For the text-containing cell, return its midpoint in [x, y] coordinate format. 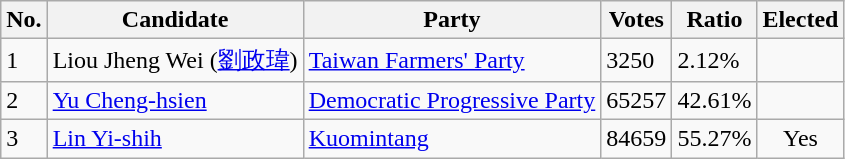
2.12% [714, 60]
Yu Cheng-hsien [175, 100]
No. [24, 20]
1 [24, 60]
65257 [636, 100]
55.27% [714, 138]
Party [452, 20]
3 [24, 138]
3250 [636, 60]
Ratio [714, 20]
2 [24, 100]
42.61% [714, 100]
Liou Jheng Wei (劉政瑋) [175, 60]
Kuomintang [452, 138]
Yes [800, 138]
Votes [636, 20]
Elected [800, 20]
84659 [636, 138]
Taiwan Farmers' Party [452, 60]
Democratic Progressive Party [452, 100]
Lin Yi-shih [175, 138]
Candidate [175, 20]
